Locate the cell with the specified text and output its [X, Y] center coordinate. 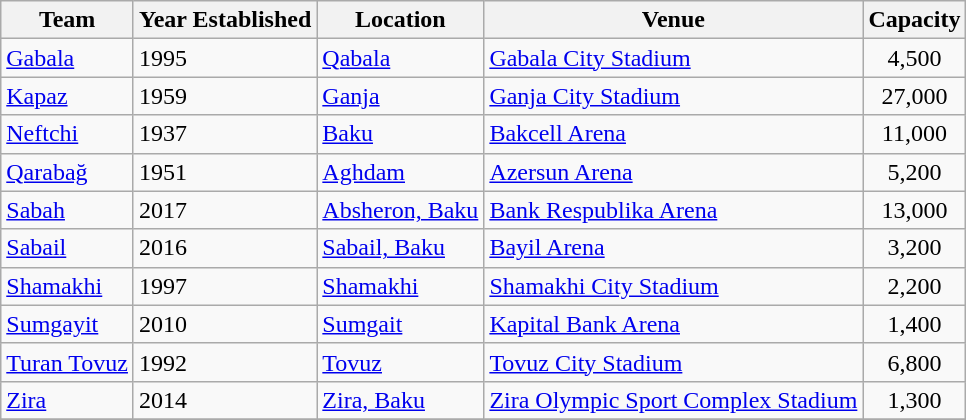
3,200 [914, 248]
Location [400, 20]
1,300 [914, 400]
1,400 [914, 324]
Qabala [400, 58]
1937 [224, 134]
27,000 [914, 96]
Aghdam [400, 172]
Sabail, Baku [400, 248]
Zira Olympic Sport Complex Stadium [674, 400]
1951 [224, 172]
Qarabağ [68, 172]
2,200 [914, 286]
Kapaz [68, 96]
Year Established [224, 20]
Bakcell Arena [674, 134]
Gabala [68, 58]
Kapital Bank Arena [674, 324]
Venue [674, 20]
5,200 [914, 172]
Sumgait [400, 324]
Shamakhi City Stadium [674, 286]
11,000 [914, 134]
Ganja City Stadium [674, 96]
Bank Respublika Arena [674, 210]
2016 [224, 248]
Gabala City Stadium [674, 58]
Zira, Baku [400, 400]
Absheron, Baku [400, 210]
Zira [68, 400]
Baku [400, 134]
Sumgayit [68, 324]
Turan Tovuz [68, 362]
2017 [224, 210]
1995 [224, 58]
Sabail [68, 248]
Tovuz City Stadium [674, 362]
1997 [224, 286]
Bayil Arena [674, 248]
Tovuz [400, 362]
Team [68, 20]
Capacity [914, 20]
1959 [224, 96]
1992 [224, 362]
6,800 [914, 362]
Sabah [68, 210]
Ganja [400, 96]
4,500 [914, 58]
Neftchi [68, 134]
Azersun Arena [674, 172]
2014 [224, 400]
13,000 [914, 210]
2010 [224, 324]
